Locate the cell with the specified text and output its (X, Y) center coordinate. 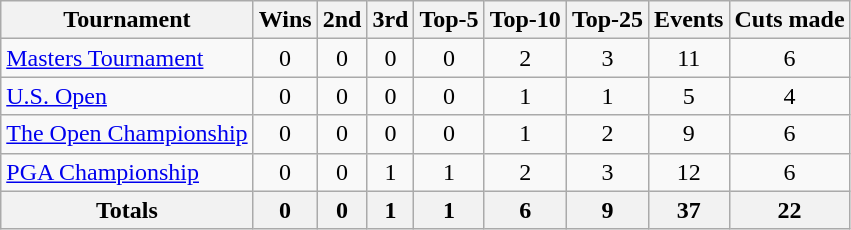
Events (689, 20)
U.S. Open (127, 96)
2nd (342, 20)
Tournament (127, 20)
Wins (285, 20)
Cuts made (790, 20)
3rd (390, 20)
Top-5 (449, 20)
Top-25 (607, 20)
Totals (127, 210)
5 (689, 96)
Masters Tournament (127, 58)
11 (689, 58)
22 (790, 210)
PGA Championship (127, 172)
12 (689, 172)
Top-10 (525, 20)
The Open Championship (127, 134)
37 (689, 210)
4 (790, 96)
